Identify which cell holds the provided text, then report its [X, Y] central coordinate. 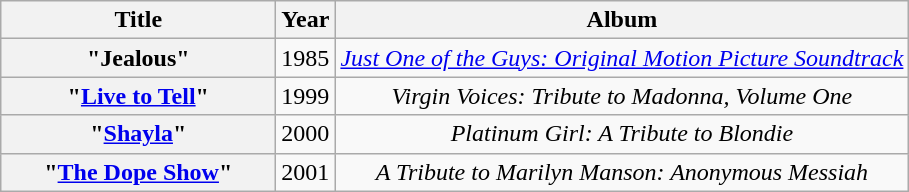
1985 [306, 58]
A Tribute to Marilyn Manson: Anonymous Messiah [622, 172]
Virgin Voices: Tribute to Madonna, Volume One [622, 96]
Album [622, 20]
2001 [306, 172]
Year [306, 20]
2000 [306, 134]
Just One of the Guys: Original Motion Picture Soundtrack [622, 58]
Title [138, 20]
Platinum Girl: A Tribute to Blondie [622, 134]
"Jealous" [138, 58]
1999 [306, 96]
"Live to Tell" [138, 96]
"The Dope Show" [138, 172]
"Shayla" [138, 134]
